Determine the (x, y) coordinate at the center of the cell enclosing the given text.  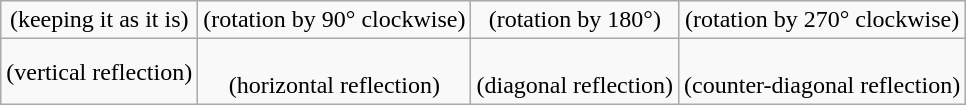
(rotation by 270° clockwise) (822, 20)
(rotation by 180°) (575, 20)
(diagonal reflection) (575, 72)
(counter-diagonal reflection) (822, 72)
(horizontal reflection) (334, 72)
(rotation by 90° clockwise) (334, 20)
(vertical reflection) (100, 72)
(keeping it as it is) (100, 20)
